Identify which cell holds the provided text, then report its (X, Y) central coordinate. 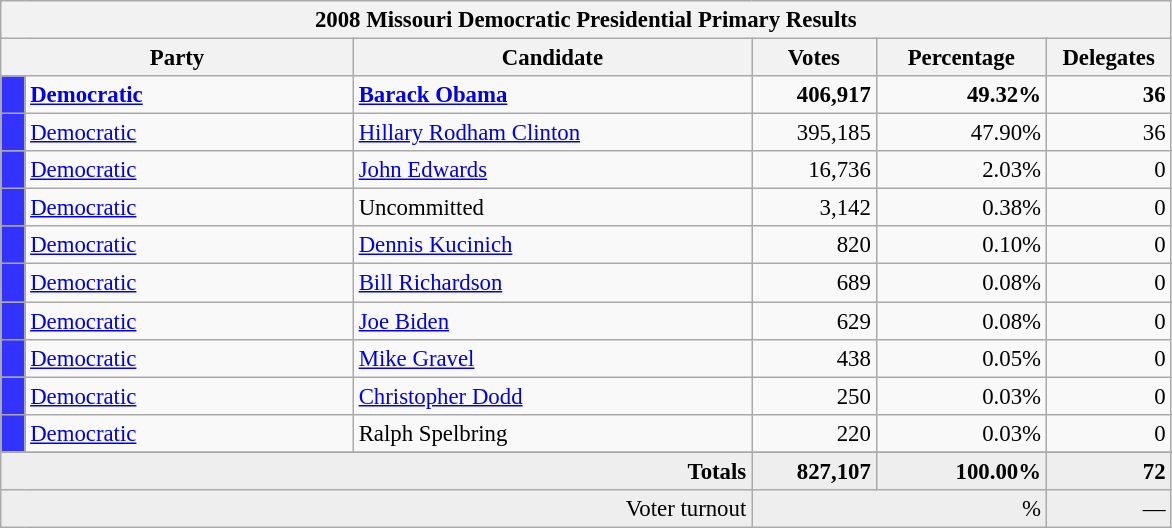
629 (814, 321)
Votes (814, 58)
Bill Richardson (552, 283)
Candidate (552, 58)
Voter turnout (376, 509)
2008 Missouri Democratic Presidential Primary Results (586, 20)
250 (814, 396)
100.00% (961, 471)
Barack Obama (552, 95)
2.03% (961, 170)
0.05% (961, 358)
Percentage (961, 58)
220 (814, 433)
Mike Gravel (552, 358)
% (900, 509)
Dennis Kucinich (552, 245)
49.32% (961, 95)
406,917 (814, 95)
0.10% (961, 245)
Ralph Spelbring (552, 433)
689 (814, 283)
827,107 (814, 471)
0.38% (961, 208)
Christopher Dodd (552, 396)
Totals (376, 471)
Party (178, 58)
Uncommitted (552, 208)
John Edwards (552, 170)
Joe Biden (552, 321)
— (1108, 509)
438 (814, 358)
16,736 (814, 170)
395,185 (814, 133)
3,142 (814, 208)
820 (814, 245)
Hillary Rodham Clinton (552, 133)
Delegates (1108, 58)
47.90% (961, 133)
72 (1108, 471)
